Identify which cell holds the provided text, then report its (X, Y) central coordinate. 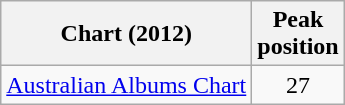
Peakposition (298, 34)
Chart (2012) (126, 34)
27 (298, 85)
Australian Albums Chart (126, 85)
